Return the (x, y) coordinate for the center point of the cell that contains the specified text.  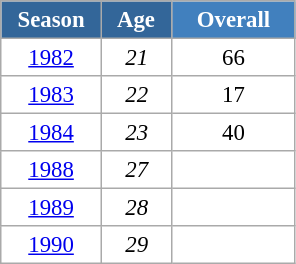
17 (234, 95)
40 (234, 133)
Season (52, 20)
Age (136, 20)
28 (136, 208)
66 (234, 58)
1982 (52, 58)
1988 (52, 170)
29 (136, 245)
1990 (52, 245)
1984 (52, 133)
22 (136, 95)
23 (136, 133)
1983 (52, 95)
21 (136, 58)
Overall (234, 20)
27 (136, 170)
1989 (52, 208)
